Find where the given text appears and provide that cell's center as [x, y] coordinate. 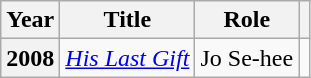
Title [128, 20]
2008 [30, 58]
Role [247, 20]
His Last Gift [128, 58]
Jo Se-hee [247, 58]
Year [30, 20]
